Scan for the cell matching the given text and deliver its (X, Y) coordinate at center. 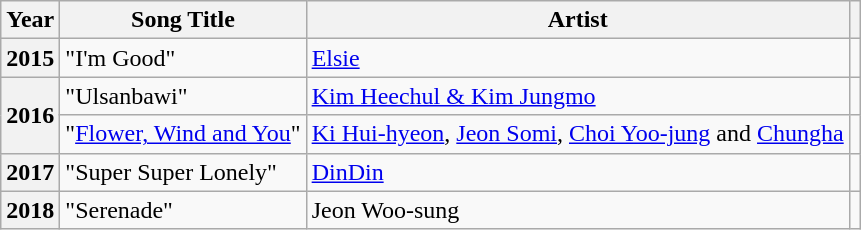
Ki Hui-hyeon, Jeon Somi, Choi Yoo-jung and Chungha (578, 134)
"Flower, Wind and You" (183, 134)
DinDin (578, 172)
Year (30, 20)
"Serenade" (183, 210)
Elsie (578, 58)
Song Title (183, 20)
"Super Super Lonely" (183, 172)
Artist (578, 20)
"Ulsanbawi" (183, 96)
Jeon Woo-sung (578, 210)
2017 (30, 172)
Kim Heechul & Kim Jungmo (578, 96)
2018 (30, 210)
"I'm Good" (183, 58)
2015 (30, 58)
2016 (30, 115)
